From the cell containing the given text, extract its center point as (X, Y) coordinate. 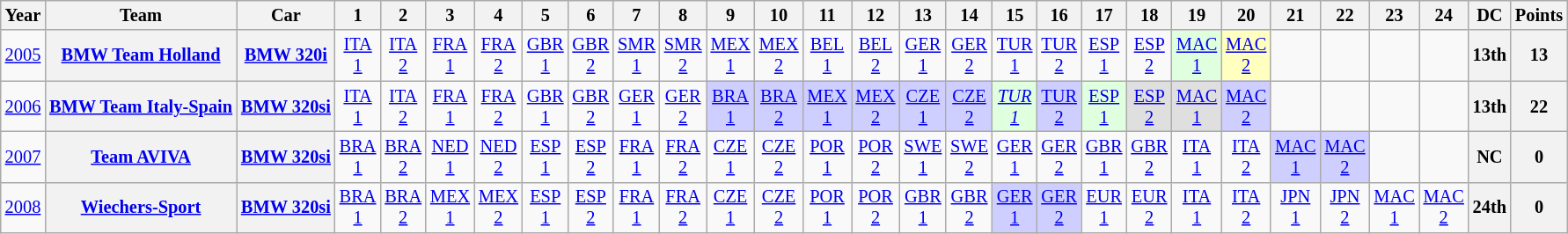
SMR1 (637, 55)
8 (683, 15)
11 (827, 15)
19 (1197, 15)
SWE1 (924, 157)
3 (451, 15)
17 (1104, 15)
EUR1 (1104, 208)
21 (1295, 15)
JPN1 (1295, 208)
7 (637, 15)
BEL1 (827, 55)
2007 (23, 157)
SWE2 (970, 157)
5 (546, 15)
BMW 320i (286, 55)
2005 (23, 55)
Team (141, 15)
20 (1246, 15)
JPN2 (1345, 208)
SMR2 (683, 55)
NED1 (451, 157)
10 (780, 15)
EUR2 (1149, 208)
4 (498, 15)
15 (1015, 15)
18 (1149, 15)
Wiechers-Sport (141, 208)
NED2 (498, 157)
BEL2 (876, 55)
Points (1539, 15)
9 (730, 15)
Team AVIVA (141, 157)
24th (1490, 208)
14 (970, 15)
24 (1444, 15)
16 (1059, 15)
23 (1395, 15)
1 (358, 15)
6 (591, 15)
BMW Team Holland (141, 55)
DC (1490, 15)
Car (286, 15)
2006 (23, 106)
2 (403, 15)
BMW Team Italy-Spain (141, 106)
12 (876, 15)
Year (23, 15)
2008 (23, 208)
NC (1490, 157)
